Provide the [x, y] coordinate of the cell's center where the given text is located.  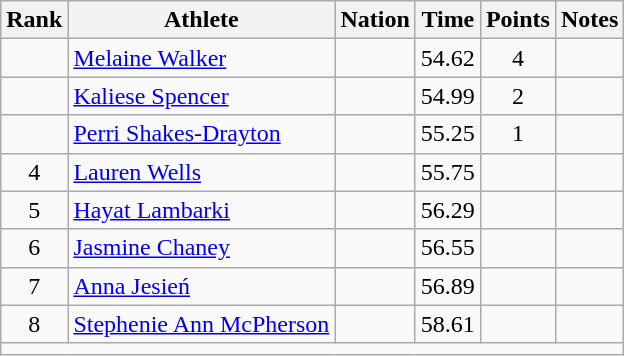
Points [518, 20]
7 [34, 286]
54.99 [448, 96]
56.29 [448, 210]
Jasmine Chaney [202, 248]
5 [34, 210]
Rank [34, 20]
Perri Shakes-Drayton [202, 134]
Time [448, 20]
Melaine Walker [202, 58]
55.25 [448, 134]
54.62 [448, 58]
Notes [589, 20]
2 [518, 96]
56.89 [448, 286]
1 [518, 134]
55.75 [448, 172]
Nation [375, 20]
56.55 [448, 248]
Lauren Wells [202, 172]
Hayat Lambarki [202, 210]
Anna Jesień [202, 286]
6 [34, 248]
Kaliese Spencer [202, 96]
58.61 [448, 324]
Athlete [202, 20]
8 [34, 324]
Stephenie Ann McPherson [202, 324]
